Output the [x, y] coordinate of the center of the cell containing the given text.  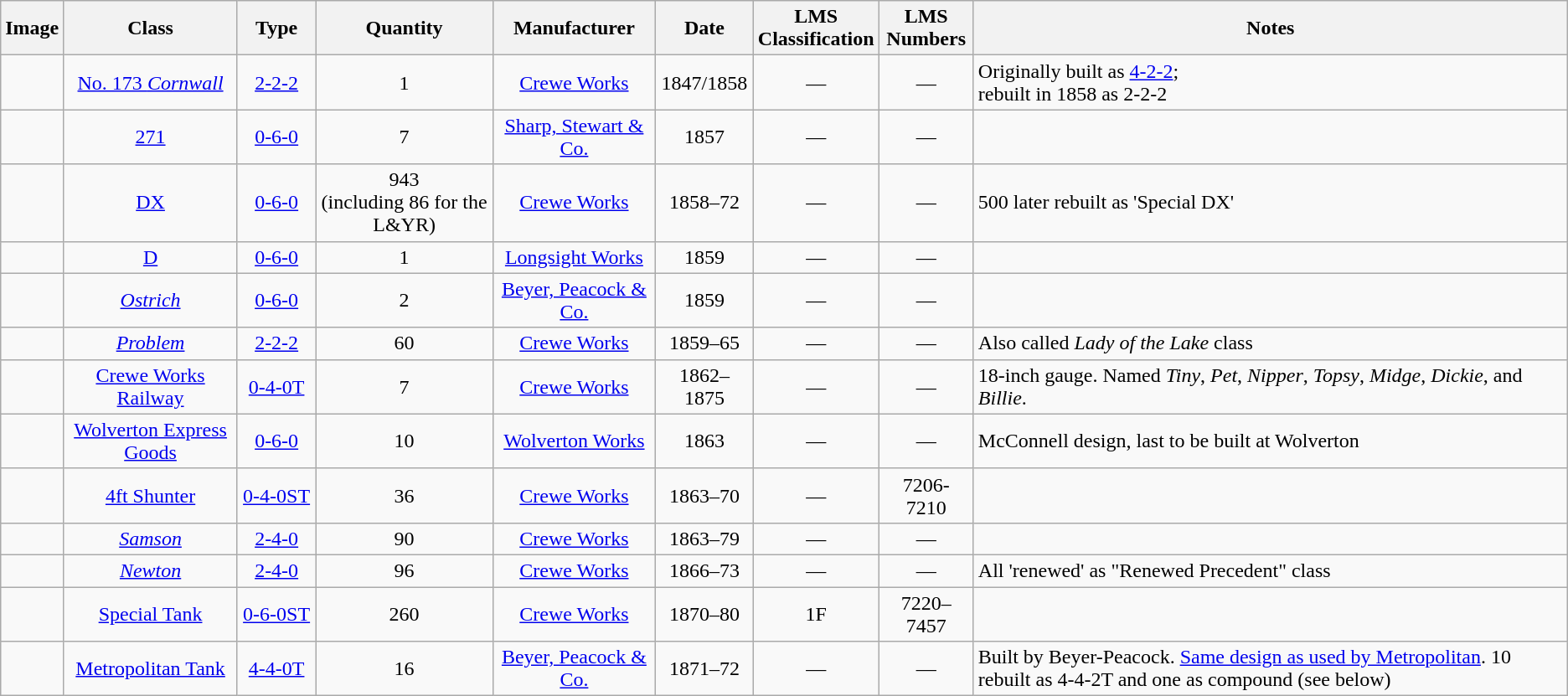
1870–80 [705, 613]
0-4-0T [276, 387]
1858–72 [705, 203]
Image [32, 28]
Newton [151, 570]
36 [404, 496]
LMSNumbers [926, 28]
500 later rebuilt as 'Special DX' [1270, 203]
60 [404, 343]
90 [404, 539]
271 [151, 137]
1F [816, 613]
Type [276, 28]
4-4-0T [276, 668]
4ft Shunter [151, 496]
Ostrich [151, 300]
Also called Lady of the Lake class [1270, 343]
Wolverton Express Goods [151, 441]
1863 [705, 441]
Manufacturer [574, 28]
McConnell design, last to be built at Wolverton [1270, 441]
Originally built as 4-2-2;rebuilt in 1858 as 2-2-2 [1270, 82]
1862–1875 [705, 387]
Metropolitan Tank [151, 668]
Crewe Works Railway [151, 387]
LMSClassification [816, 28]
Quantity [404, 28]
Notes [1270, 28]
943(including 86 for the L&YR) [404, 203]
0-6-0ST [276, 613]
D [151, 257]
DX [151, 203]
Class [151, 28]
Built by Beyer-Peacock. Same design as used by Metropolitan. 10 rebuilt as 4-4-2T and one as compound (see below) [1270, 668]
Sharp, Stewart & Co. [574, 137]
18-inch gauge. Named Tiny, Pet, Nipper, Topsy, Midge, Dickie, and Billie. [1270, 387]
1859–65 [705, 343]
2 [404, 300]
0-4-0ST [276, 496]
1863–79 [705, 539]
96 [404, 570]
10 [404, 441]
1866–73 [705, 570]
All 'renewed' as "Renewed Precedent" class [1270, 570]
Wolverton Works [574, 441]
260 [404, 613]
1857 [705, 137]
Special Tank [151, 613]
16 [404, 668]
No. 173 Cornwall [151, 82]
Date [705, 28]
1863–70 [705, 496]
1847/1858 [705, 82]
7220–7457 [926, 613]
7206-7210 [926, 496]
Problem [151, 343]
Samson [151, 539]
1871–72 [705, 668]
Longsight Works [574, 257]
